Provide the [X, Y] coordinate of the cell's center where the given text is located.  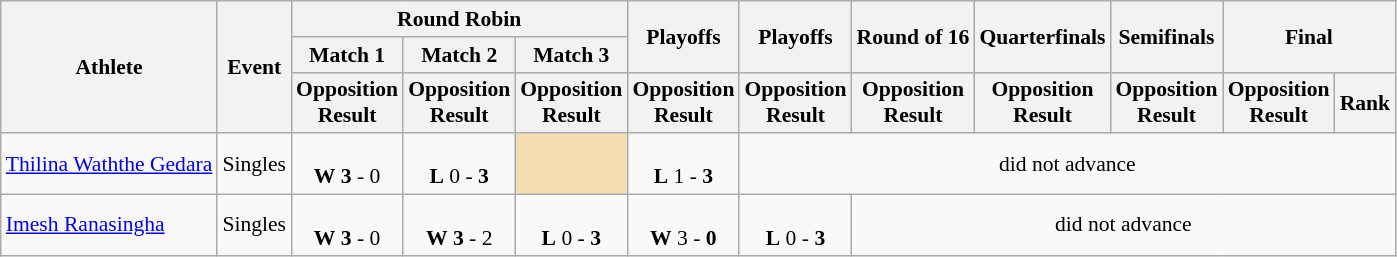
Athlete [110, 67]
Quarterfinals [1042, 36]
Semifinals [1166, 36]
Round of 16 [914, 36]
L 1 - 3 [683, 164]
Final [1310, 36]
Event [254, 67]
W 3 - 2 [459, 226]
Match 2 [459, 55]
Round Robin [459, 19]
Rank [1366, 102]
Imesh Ranasingha [110, 226]
Match 1 [347, 55]
Match 3 [571, 55]
Thilina Waththe Gedara [110, 164]
